Identify which cell holds the provided text, then report its (X, Y) central coordinate. 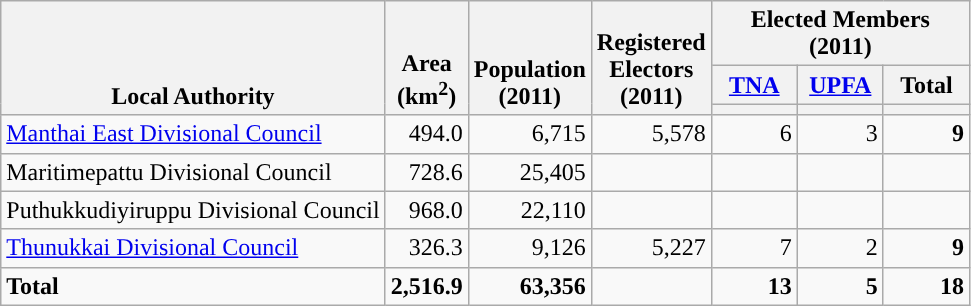
7 (754, 248)
Maritimepattu Divisional Council (193, 172)
5,578 (651, 134)
6 (754, 134)
Puthukkudiyiruppu Divisional Council (193, 210)
UPFA (840, 85)
Area(km2) (426, 58)
TNA (754, 85)
63,356 (530, 286)
Local Authority (193, 58)
728.6 (426, 172)
3 (840, 134)
Population(2011) (530, 58)
5 (840, 286)
Manthai East Divisional Council (193, 134)
Elected Members(2011) (840, 34)
2 (840, 248)
13 (754, 286)
6,715 (530, 134)
326.3 (426, 248)
9,126 (530, 248)
22,110 (530, 210)
2,516.9 (426, 286)
25,405 (530, 172)
RegisteredElectors(2011) (651, 58)
968.0 (426, 210)
18 (926, 286)
Thunukkai Divisional Council (193, 248)
494.0 (426, 134)
5,227 (651, 248)
